Output the (x, y) coordinate of the center of the cell containing the given text.  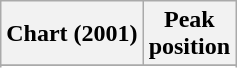
Peakposition (189, 34)
Chart (2001) (72, 34)
